Output the [x, y] coordinate of the center of the cell containing the given text.  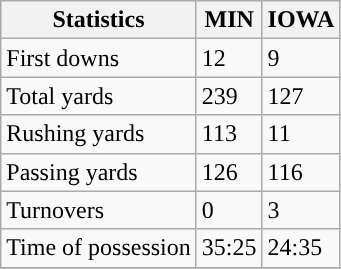
Time of possession [99, 248]
127 [301, 96]
126 [229, 172]
11 [301, 134]
First downs [99, 58]
Turnovers [99, 210]
Statistics [99, 20]
Passing yards [99, 172]
IOWA [301, 20]
3 [301, 210]
MIN [229, 20]
Rushing yards [99, 134]
35:25 [229, 248]
239 [229, 96]
116 [301, 172]
113 [229, 134]
9 [301, 58]
0 [229, 210]
24:35 [301, 248]
Total yards [99, 96]
12 [229, 58]
